Search for the cell housing the specified text and yield its (x, y) center coordinate. 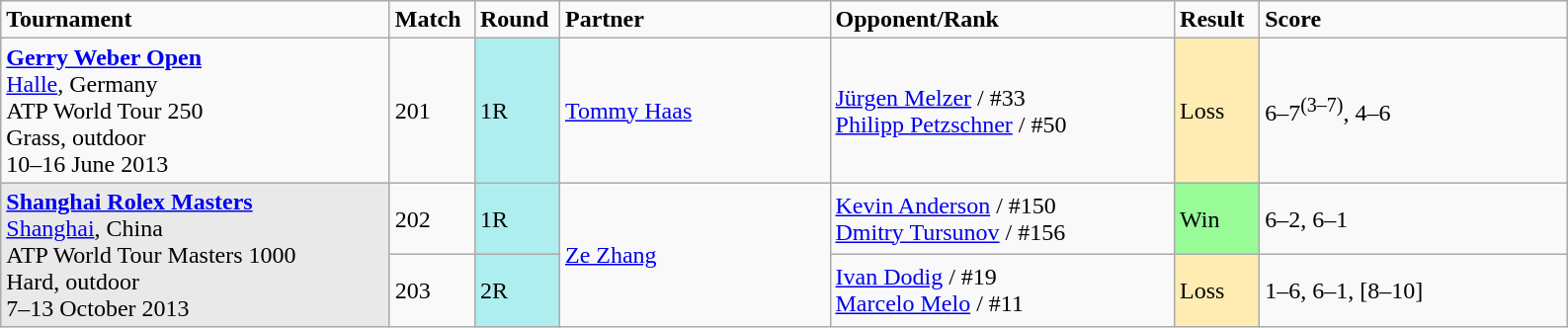
Match (432, 20)
2R (517, 290)
Shanghai Rolex MastersShanghai, ChinaATP World Tour Masters 1000Hard, outdoor7–13 October 2013 (196, 255)
Kevin Anderson / #150 Dmitry Tursunov / #156 (1002, 219)
Ivan Dodig / #19 Marcelo Melo / #11 (1002, 290)
Tommy Haas (695, 111)
201 (432, 111)
Tournament (196, 20)
Score (1413, 20)
6–2, 6–1 (1413, 219)
Round (517, 20)
Ze Zhang (695, 255)
Jürgen Melzer / #33 Philipp Petzschner / #50 (1002, 111)
Opponent/Rank (1002, 20)
1–6, 6–1, [8–10] (1413, 290)
203 (432, 290)
Gerry Weber Open Halle, Germany ATP World Tour 250 Grass, outdoor 10–16 June 2013 (196, 111)
6–7(3–7), 4–6 (1413, 111)
Result (1217, 20)
Win (1217, 219)
202 (432, 219)
Partner (695, 20)
